Provide the (x, y) coordinate of the cell's center where the given text is located.  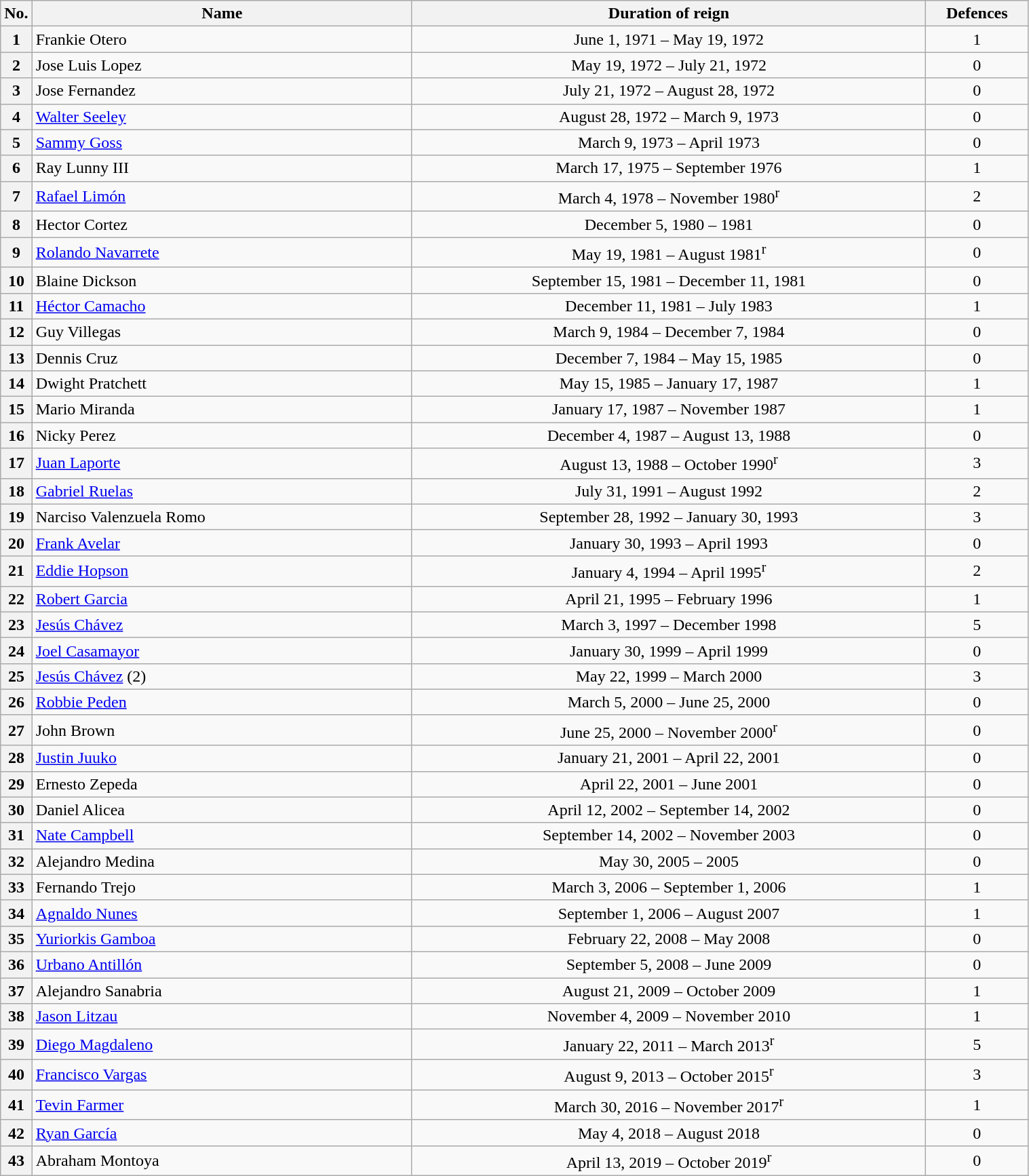
May 30, 2005 – 2005 (669, 861)
43 (16, 1161)
40 (16, 1074)
8 (16, 224)
Héctor Camacho (222, 306)
December 11, 1981 – July 1983 (669, 306)
Agnaldo Nunes (222, 913)
Rolando Navarrete (222, 252)
24 (16, 650)
39 (16, 1044)
35 (16, 939)
April 13, 2019 – October 2019r (669, 1161)
Jesús Chávez (2) (222, 676)
Sammy Goss (222, 142)
September 5, 2008 – June 2009 (669, 964)
29 (16, 784)
July 21, 1972 – August 28, 1972 (669, 91)
March 4, 1978 – November 1980r (669, 197)
February 22, 2008 – May 2008 (669, 939)
32 (16, 861)
Francisco Vargas (222, 1074)
July 31, 1991 – August 1992 (669, 491)
30 (16, 810)
25 (16, 676)
12 (16, 332)
21 (16, 571)
August 28, 1972 – March 9, 1973 (669, 117)
December 4, 1987 – August 13, 1988 (669, 435)
Dennis Cruz (222, 358)
22 (16, 599)
41 (16, 1105)
December 7, 1984 – May 15, 1985 (669, 358)
Robbie Peden (222, 702)
28 (16, 758)
Fernando Trejo (222, 887)
Joel Casamayor (222, 650)
Eddie Hopson (222, 571)
6 (16, 168)
November 4, 2009 – November 2010 (669, 1017)
Jose Luis Lopez (222, 65)
16 (16, 435)
Frankie Otero (222, 39)
13 (16, 358)
Walter Seeley (222, 117)
May 4, 2018 – August 2018 (669, 1133)
Name (222, 14)
March 17, 1975 – September 1976 (669, 168)
March 9, 1973 – April 1973 (669, 142)
Jesús Chávez (222, 625)
Daniel Alicea (222, 810)
December 5, 1980 – 1981 (669, 224)
March 3, 2006 – September 1, 2006 (669, 887)
Alejandro Sanabria (222, 991)
14 (16, 384)
Ray Lunny III (222, 168)
September 14, 2002 – November 2003 (669, 836)
March 5, 2000 – June 25, 2000 (669, 702)
January 21, 2001 – April 22, 2001 (669, 758)
January 17, 1987 – November 1987 (669, 410)
27 (16, 730)
Frank Avelar (222, 543)
Narciso Valenzuela Romo (222, 517)
January 22, 2011 – March 2013r (669, 1044)
August 9, 2013 – October 2015r (669, 1074)
April 22, 2001 – June 2001 (669, 784)
John Brown (222, 730)
May 19, 1981 – August 1981r (669, 252)
Yuriorkis Gamboa (222, 939)
4 (16, 117)
Duration of reign (669, 14)
18 (16, 491)
May 19, 1972 – July 21, 1972 (669, 65)
September 28, 1992 – January 30, 1993 (669, 517)
No. (16, 14)
15 (16, 410)
April 12, 2002 – September 14, 2002 (669, 810)
37 (16, 991)
9 (16, 252)
March 3, 1997 – December 1998 (669, 625)
Alejandro Medina (222, 861)
Abraham Montoya (222, 1161)
Blaine Dickson (222, 280)
34 (16, 913)
23 (16, 625)
Guy Villegas (222, 332)
Hector Cortez (222, 224)
Urbano Antillón (222, 964)
20 (16, 543)
September 1, 2006 – August 2007 (669, 913)
January 30, 1999 – April 1999 (669, 650)
Diego Magdaleno (222, 1044)
Mario Miranda (222, 410)
March 30, 2016 – November 2017r (669, 1105)
Defences (977, 14)
17 (16, 464)
Rafael Limón (222, 197)
42 (16, 1133)
Tevin Farmer (222, 1105)
36 (16, 964)
19 (16, 517)
38 (16, 1017)
June 25, 2000 – November 2000r (669, 730)
31 (16, 836)
Nicky Perez (222, 435)
Ernesto Zepeda (222, 784)
June 1, 1971 – May 19, 1972 (669, 39)
Nate Campbell (222, 836)
26 (16, 702)
Juan Laporte (222, 464)
January 30, 1993 – April 1993 (669, 543)
Jason Litzau (222, 1017)
Robert Garcia (222, 599)
Jose Fernandez (222, 91)
September 15, 1981 – December 11, 1981 (669, 280)
March 9, 1984 – December 7, 1984 (669, 332)
10 (16, 280)
August 13, 1988 – October 1990r (669, 464)
April 21, 1995 – February 1996 (669, 599)
August 21, 2009 – October 2009 (669, 991)
7 (16, 197)
May 22, 1999 – March 2000 (669, 676)
Dwight Pratchett (222, 384)
Ryan García (222, 1133)
33 (16, 887)
January 4, 1994 – April 1995r (669, 571)
Justin Juuko (222, 758)
May 15, 1985 – January 17, 1987 (669, 384)
11 (16, 306)
Gabriel Ruelas (222, 491)
